Determine the (x, y) coordinate at the center of the cell enclosing the given text.  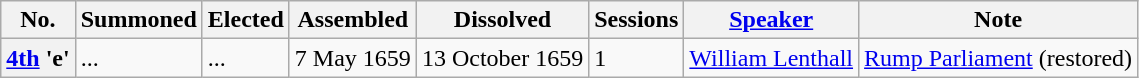
William Lenthall (772, 58)
1 (636, 58)
Elected (246, 20)
Speaker (772, 20)
No. (38, 20)
Summoned (138, 20)
4th 'e' (38, 58)
Dissolved (502, 20)
13 October 1659 (502, 58)
7 May 1659 (352, 58)
Assembled (352, 20)
Note (998, 20)
Rump Parliament (restored) (998, 58)
Sessions (636, 20)
